Return [X, Y] of the center of cell containing provided text 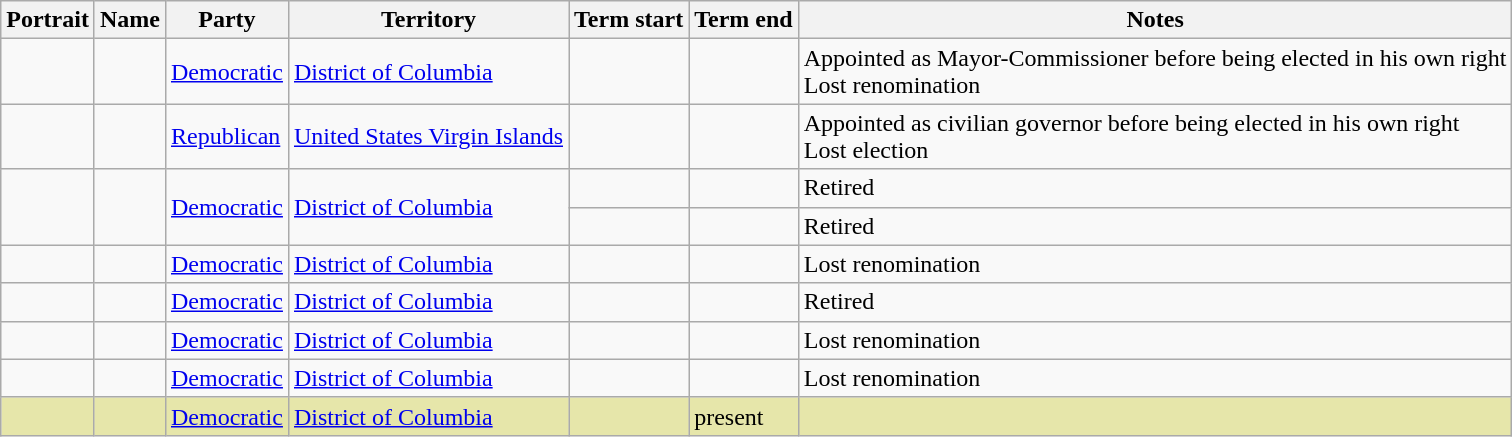
Term end [744, 20]
present [744, 416]
Notes [1155, 20]
Territory [428, 20]
Party [226, 20]
Appointed as civilian governor before being elected in his own rightLost election [1155, 136]
Term start [629, 20]
Portrait [48, 20]
United States Virgin Islands [428, 136]
Republican [226, 136]
Name [130, 20]
Appointed as Mayor-Commissioner before being elected in his own rightLost renomination [1155, 72]
